Find where the given text appears and provide that cell's center as [X, Y] coordinate. 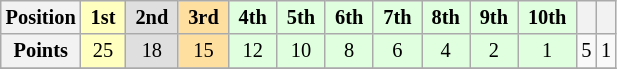
7th [397, 17]
8th [446, 17]
18 [152, 51]
12 [253, 51]
1st [104, 17]
8 [349, 51]
5th [301, 17]
6th [349, 17]
5 [586, 51]
Points [41, 51]
6 [397, 51]
3rd [203, 17]
15 [203, 51]
Position [41, 17]
2 [494, 51]
4 [446, 51]
4th [253, 17]
10th [547, 17]
10 [301, 51]
9th [494, 17]
25 [104, 51]
2nd [152, 17]
